Provide the [x, y] coordinate of the cell's center where the given text is located.  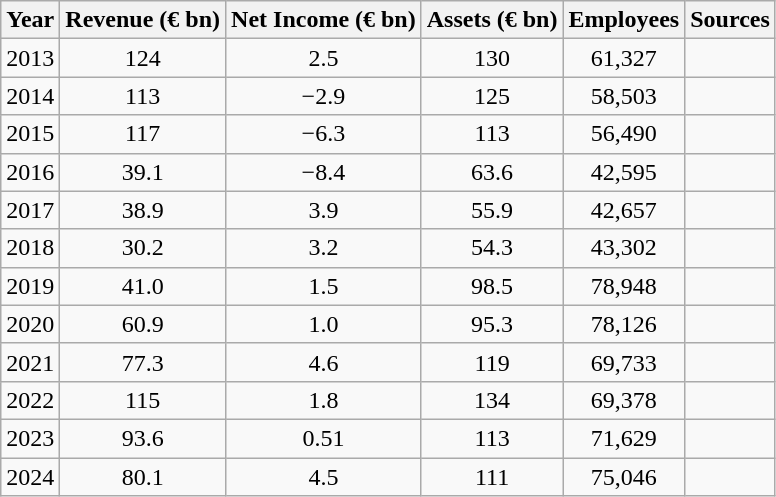
2.5 [324, 58]
0.51 [324, 438]
42,657 [624, 210]
2021 [30, 362]
39.1 [143, 172]
1.0 [324, 324]
1.8 [324, 400]
130 [492, 58]
134 [492, 400]
2022 [30, 400]
54.3 [492, 248]
3.2 [324, 248]
98.5 [492, 286]
111 [492, 477]
Employees [624, 20]
2014 [30, 96]
42,595 [624, 172]
78,126 [624, 324]
2018 [30, 248]
2016 [30, 172]
119 [492, 362]
2017 [30, 210]
2019 [30, 286]
80.1 [143, 477]
Year [30, 20]
56,490 [624, 134]
125 [492, 96]
69,733 [624, 362]
Revenue (€ bn) [143, 20]
43,302 [624, 248]
55.9 [492, 210]
78,948 [624, 286]
95.3 [492, 324]
93.6 [143, 438]
−2.9 [324, 96]
30.2 [143, 248]
63.6 [492, 172]
115 [143, 400]
3.9 [324, 210]
Sources [730, 20]
58,503 [624, 96]
69,378 [624, 400]
Assets (€ bn) [492, 20]
124 [143, 58]
4.5 [324, 477]
38.9 [143, 210]
−6.3 [324, 134]
60.9 [143, 324]
2015 [30, 134]
75,046 [624, 477]
71,629 [624, 438]
2020 [30, 324]
41.0 [143, 286]
117 [143, 134]
2023 [30, 438]
1.5 [324, 286]
2024 [30, 477]
4.6 [324, 362]
2013 [30, 58]
77.3 [143, 362]
Net Income (€ bn) [324, 20]
61,327 [624, 58]
−8.4 [324, 172]
